Find where the given text appears and provide that cell's center as [x, y] coordinate. 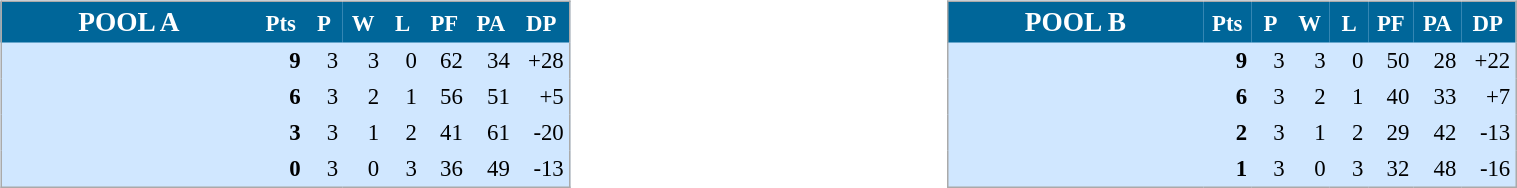
56 [444, 96]
42 [1438, 132]
+22 [1488, 60]
34 [490, 60]
50 [1391, 60]
62 [444, 60]
POOL A [128, 22]
40 [1391, 96]
41 [444, 132]
36 [444, 168]
-20 [542, 132]
POOL B [1075, 22]
32 [1391, 168]
+28 [542, 60]
33 [1438, 96]
+7 [1488, 96]
-16 [1488, 168]
61 [490, 132]
49 [490, 168]
28 [1438, 60]
29 [1391, 132]
51 [490, 96]
48 [1438, 168]
+5 [542, 96]
